Pinpoint the cell where the given text exists, returning its [X, Y] midpoint coordinate. 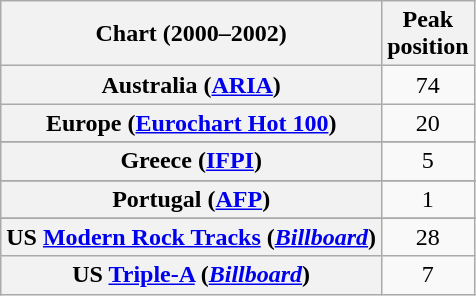
74 [428, 85]
7 [428, 275]
Europe (Eurochart Hot 100) [192, 123]
Chart (2000–2002) [192, 34]
Peakposition [428, 34]
Australia (ARIA) [192, 85]
US Triple-A (Billboard) [192, 275]
Greece (IFPI) [192, 161]
5 [428, 161]
1 [428, 199]
US Modern Rock Tracks (Billboard) [192, 237]
28 [428, 237]
Portugal (AFP) [192, 199]
20 [428, 123]
